Locate the cell with the specified text and output its (X, Y) center coordinate. 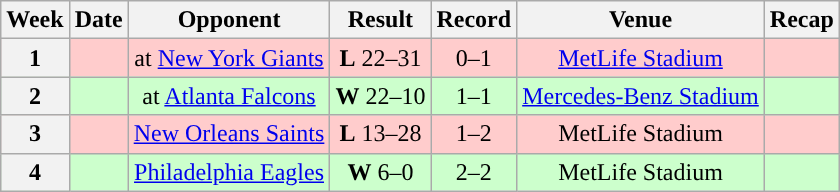
Mercedes-Benz Stadium (641, 96)
at Atlanta Falcons (229, 96)
Record (474, 20)
1 (35, 58)
W 22–10 (380, 96)
L 22–31 (380, 58)
Week (35, 20)
4 (35, 172)
Philadelphia Eagles (229, 172)
Date (98, 20)
at New York Giants (229, 58)
Recap (802, 20)
0–1 (474, 58)
New Orleans Saints (229, 134)
Venue (641, 20)
1–1 (474, 96)
Result (380, 20)
L 13–28 (380, 134)
2–2 (474, 172)
1–2 (474, 134)
Opponent (229, 20)
W 6–0 (380, 172)
3 (35, 134)
2 (35, 96)
